Detect which cell encompasses the target text, then output its (x, y) center coordinate. 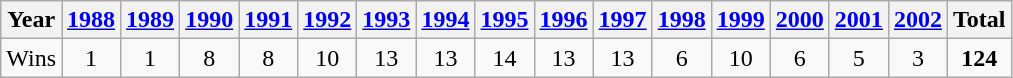
1998 (682, 20)
1993 (386, 20)
Wins (32, 58)
3 (918, 58)
2000 (800, 20)
14 (504, 58)
1991 (268, 20)
Total (979, 20)
1988 (92, 20)
1995 (504, 20)
1997 (622, 20)
124 (979, 58)
1996 (564, 20)
5 (858, 58)
1989 (150, 20)
2002 (918, 20)
2001 (858, 20)
1999 (740, 20)
1992 (328, 20)
1994 (446, 20)
1990 (210, 20)
Year (32, 20)
